Output the [X, Y] coordinate of the center of the cell containing the given text.  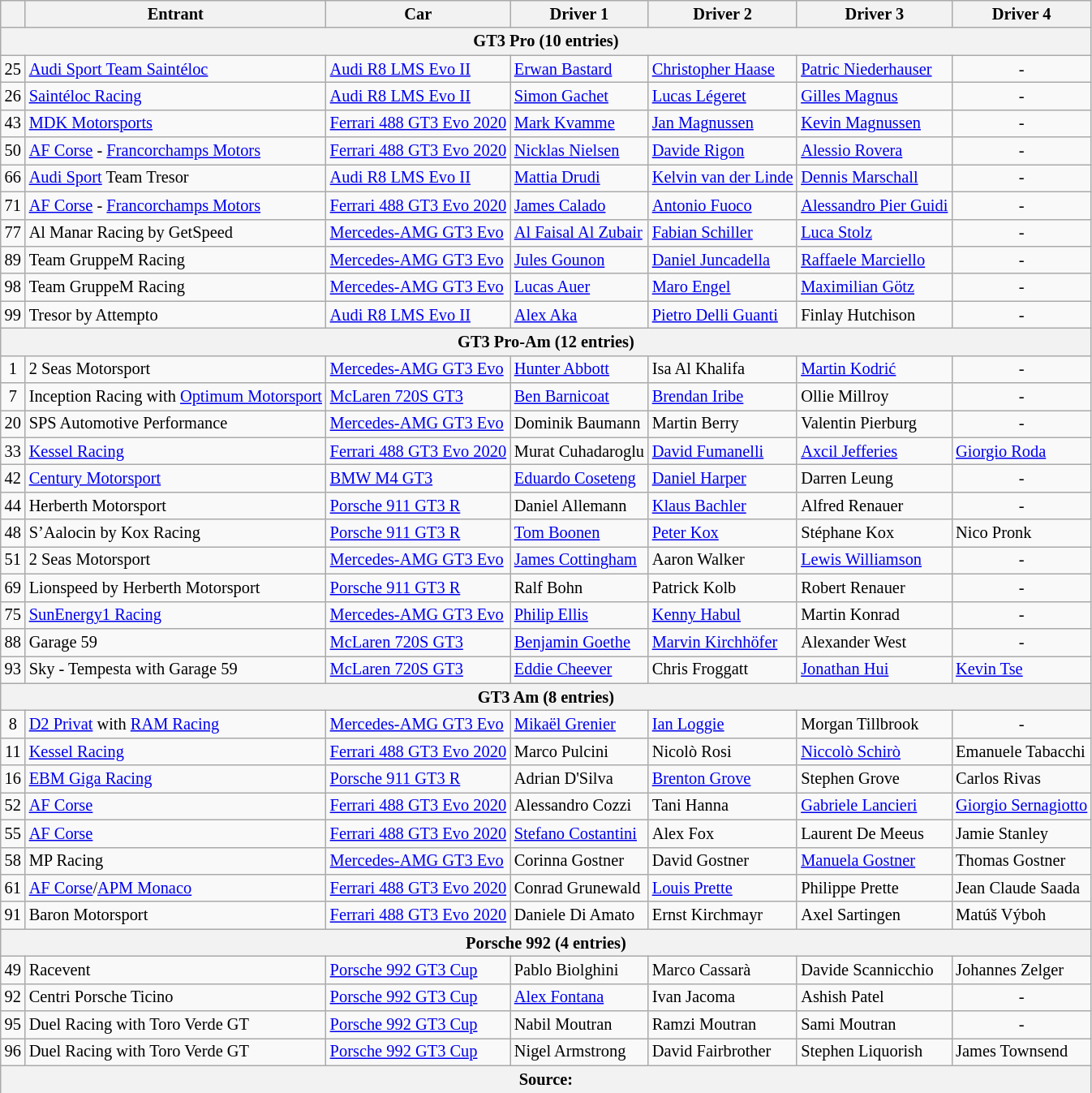
Alessio Rovera [875, 151]
Axel Sartingen [875, 915]
Jonathan Hui [875, 669]
Baron Motorsport [175, 915]
Davide Rigon [722, 151]
Axcil Jefferies [875, 451]
Driver 4 [1021, 14]
Marco Pulcini [579, 751]
Ian Loggie [722, 724]
26 [13, 96]
Finlay Hutchison [875, 315]
Jamie Stanley [1021, 833]
BMW M4 GT3 [419, 478]
Audi Sport Team Saintéloc [175, 69]
Driver 3 [875, 14]
7 [13, 397]
Entrant [175, 14]
Racevent [175, 970]
James Cottingham [579, 560]
Inception Racing with Optimum Motorsport [175, 397]
88 [13, 642]
Audi Sport Team Tresor [175, 178]
David Gostner [722, 861]
Murat Cuhadaroglu [579, 451]
Driver 1 [579, 14]
Patrick Kolb [722, 587]
51 [13, 560]
Laurent De Meeus [875, 833]
Emanuele Tabacchi [1021, 751]
Patric Niederhauser [875, 69]
Ashish Patel [875, 997]
44 [13, 506]
Ivan Jacoma [722, 997]
Lionspeed by Herberth Motorsport [175, 587]
Alessandro Pier Guidi [875, 205]
David Fumanelli [722, 451]
Antonio Fuoco [722, 205]
42 [13, 478]
Al Manar Racing by GetSpeed [175, 233]
95 [13, 1025]
Stephen Liquorish [875, 1052]
Isa Al Khalifa [722, 369]
Corinna Gostner [579, 861]
Philip Ellis [579, 615]
66 [13, 178]
16 [13, 779]
49 [13, 970]
Peter Kox [722, 533]
Kelvin van der Linde [722, 178]
Lewis Williamson [875, 560]
71 [13, 205]
96 [13, 1052]
Aaron Walker [722, 560]
Conrad Grunewald [579, 888]
Jules Gounon [579, 260]
25 [13, 69]
Stephen Grove [875, 779]
11 [13, 751]
Lucas Auer [579, 287]
Maro Engel [722, 287]
Matúš Výboh [1021, 915]
61 [13, 888]
93 [13, 669]
James Calado [579, 205]
Robert Renauer [875, 587]
Ernst Kirchmayr [722, 915]
Jean Claude Saada [1021, 888]
Louis Prette [722, 888]
55 [13, 833]
Philippe Prette [875, 888]
AF Corse/APM Monaco [175, 888]
David Fairbrother [722, 1052]
20 [13, 424]
Giorgio Sernagiotto [1021, 806]
Saintéloc Racing [175, 96]
Alessandro Cozzi [579, 806]
D2 Privat with RAM Racing [175, 724]
Driver 2 [722, 14]
Brendan Iribe [722, 397]
Car [419, 14]
Martin Berry [722, 424]
Ollie Millroy [875, 397]
Alex Aka [579, 315]
Brenton Grove [722, 779]
Adrian D'Silva [579, 779]
Alfred Renauer [875, 506]
Klaus Bachler [722, 506]
Source: [546, 1079]
Kevin Tse [1021, 669]
GT3 Pro (10 entries) [546, 41]
Johannes Zelger [1021, 970]
MP Racing [175, 861]
Christopher Haase [722, 69]
33 [13, 451]
Gabriele Lancieri [875, 806]
Hunter Abbott [579, 369]
89 [13, 260]
EBM Giga Racing [175, 779]
Maximilian Götz [875, 287]
91 [13, 915]
Thomas Gostner [1021, 861]
Valentin Pierburg [875, 424]
Dominik Baumann [579, 424]
92 [13, 997]
Niccolò Schirò [875, 751]
Nabil Moutran [579, 1025]
Carlos Rivas [1021, 779]
Dennis Marschall [875, 178]
Stefano Costantini [579, 833]
48 [13, 533]
Century Motorsport [175, 478]
Benjamin Goethe [579, 642]
Pablo Biolghini [579, 970]
SPS Automotive Performance [175, 424]
Tom Boonen [579, 533]
75 [13, 615]
8 [13, 724]
Alexander West [875, 642]
Jan Magnussen [722, 123]
Al Faisal Al Zubair [579, 233]
Sky - Tempesta with Garage 59 [175, 669]
GT3 Am (8 entries) [546, 697]
Eduardo Coseteng [579, 478]
Centri Porsche Ticino [175, 997]
Alex Fontana [579, 997]
Simon Gachet [579, 96]
Marco Cassarà [722, 970]
Nico Pronk [1021, 533]
Daniel Harper [722, 478]
43 [13, 123]
Stéphane Kox [875, 533]
Tresor by Attempto [175, 315]
Mikaël Grenier [579, 724]
Raffaele Marciello [875, 260]
Pietro Delli Guanti [722, 315]
Daniel Allemann [579, 506]
Herberth Motorsport [175, 506]
Alex Fox [722, 833]
GT3 Pro-Am (12 entries) [546, 342]
Nicolò Rosi [722, 751]
Tani Hanna [722, 806]
James Townsend [1021, 1052]
Darren Leung [875, 478]
Kenny Habul [722, 615]
Daniel Juncadella [722, 260]
Nigel Armstrong [579, 1052]
Mark Kvamme [579, 123]
Mattia Drudi [579, 178]
Ralf Bohn [579, 587]
77 [13, 233]
Eddie Cheever [579, 669]
Manuela Gostner [875, 861]
Garage 59 [175, 642]
Porsche 992 (4 entries) [546, 943]
Giorgio Roda [1021, 451]
Davide Scannicchio [875, 970]
Erwan Bastard [579, 69]
Ramzi Moutran [722, 1025]
Martin Kodrić [875, 369]
Marvin Kirchhöfer [722, 642]
Chris Froggatt [722, 669]
Martin Konrad [875, 615]
99 [13, 315]
Ben Barnicoat [579, 397]
52 [13, 806]
Sami Moutran [875, 1025]
Daniele Di Amato [579, 915]
MDK Motorsports [175, 123]
Fabian Schiller [722, 233]
Lucas Légeret [722, 96]
S’Aalocin by Kox Racing [175, 533]
58 [13, 861]
50 [13, 151]
Morgan Tillbrook [875, 724]
Gilles Magnus [875, 96]
69 [13, 587]
Nicklas Nielsen [579, 151]
98 [13, 287]
1 [13, 369]
Luca Stolz [875, 233]
SunEnergy1 Racing [175, 615]
Kevin Magnussen [875, 123]
